Return the (x, y) coordinate for the center point of the cell that contains the specified text.  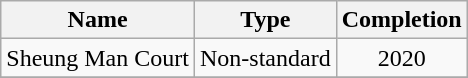
2020 (402, 58)
Type (265, 20)
Sheung Man Court (98, 58)
Non-standard (265, 58)
Completion (402, 20)
Name (98, 20)
